Provide the [X, Y] coordinate of the cell's center where the given text is located.  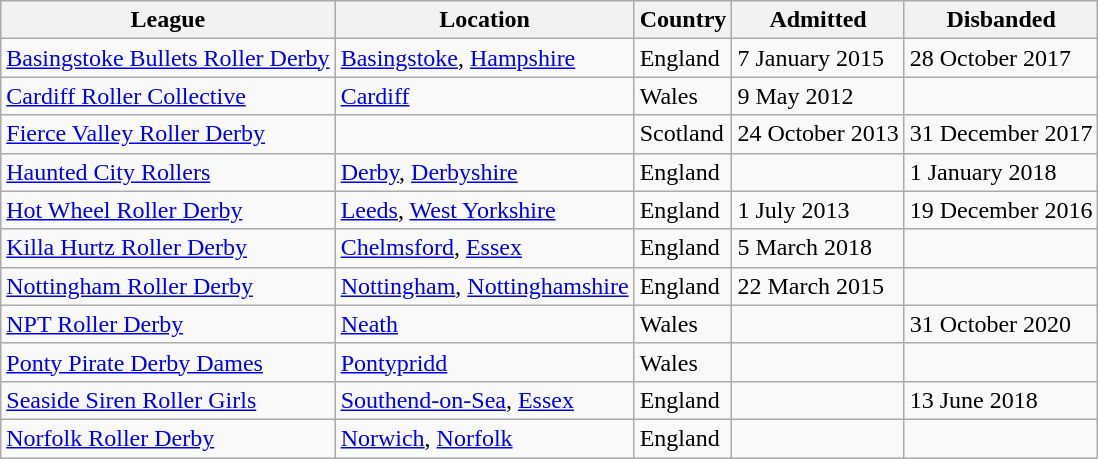
Country [683, 20]
Nottingham Roller Derby [168, 286]
Pontypridd [484, 362]
Norfolk Roller Derby [168, 438]
Fierce Valley Roller Derby [168, 134]
28 October 2017 [1001, 58]
Basingstoke Bullets Roller Derby [168, 58]
13 June 2018 [1001, 400]
League [168, 20]
Scotland [683, 134]
Admitted [818, 20]
Southend-on-Sea, Essex [484, 400]
31 October 2020 [1001, 324]
Cardiff [484, 96]
Nottingham, Nottinghamshire [484, 286]
Haunted City Rollers [168, 172]
9 May 2012 [818, 96]
Cardiff Roller Collective [168, 96]
Neath [484, 324]
1 July 2013 [818, 210]
5 March 2018 [818, 248]
Basingstoke, Hampshire [484, 58]
Hot Wheel Roller Derby [168, 210]
NPT Roller Derby [168, 324]
Killa Hurtz Roller Derby [168, 248]
19 December 2016 [1001, 210]
Seaside Siren Roller Girls [168, 400]
31 December 2017 [1001, 134]
Disbanded [1001, 20]
22 March 2015 [818, 286]
Norwich, Norfolk [484, 438]
Chelmsford, Essex [484, 248]
Ponty Pirate Derby Dames [168, 362]
1 January 2018 [1001, 172]
7 January 2015 [818, 58]
Location [484, 20]
Derby, Derbyshire [484, 172]
Leeds, West Yorkshire [484, 210]
24 October 2013 [818, 134]
